Scan for the cell matching the given text and deliver its (X, Y) coordinate at center. 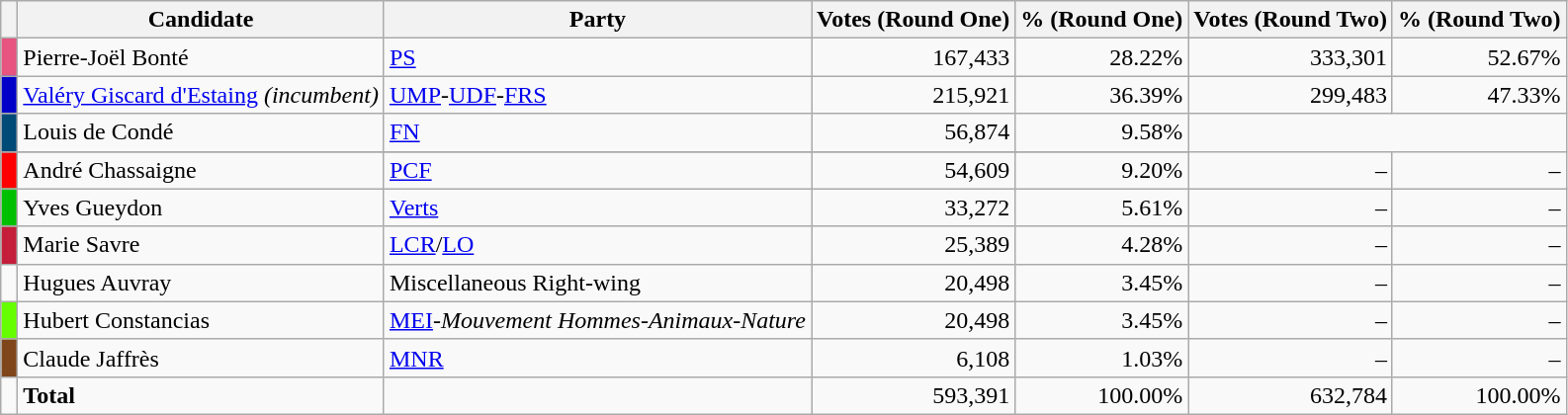
MEI-Mouvement Hommes-Animaux-Nature (597, 320)
333,301 (1291, 57)
9.20% (1101, 170)
Louis de Condé (202, 132)
9.58% (1101, 132)
Total (202, 395)
593,391 (913, 395)
33,272 (913, 207)
Marie Savre (202, 245)
215,921 (913, 95)
28.22% (1101, 57)
Votes (Round One) (913, 20)
Pierre-Joël Bonté (202, 57)
Verts (597, 207)
4.28% (1101, 245)
167,433 (913, 57)
Hubert Constancias (202, 320)
PCF (597, 170)
Hugues Auvray (202, 283)
6,108 (913, 358)
632,784 (1291, 395)
Miscellaneous Right-wing (597, 283)
Votes (Round Two) (1291, 20)
52.67% (1479, 57)
47.33% (1479, 95)
UMP-UDF-FRS (597, 95)
Valéry Giscard d'Estaing (incumbent) (202, 95)
56,874 (913, 132)
PS (597, 57)
LCR/LO (597, 245)
% (Round Two) (1479, 20)
% (Round One) (1101, 20)
299,483 (1291, 95)
FN (597, 132)
54,609 (913, 170)
Party (597, 20)
25,389 (913, 245)
1.03% (1101, 358)
Candidate (202, 20)
Claude Jaffrès (202, 358)
Yves Gueydon (202, 207)
MNR (597, 358)
5.61% (1101, 207)
36.39% (1101, 95)
André Chassaigne (202, 170)
